Extract the [X, Y] coordinate from the center of the cell holding the provided text.  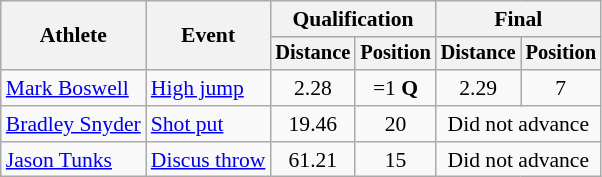
2.29 [478, 88]
=1 Q [395, 88]
Mark Boswell [74, 88]
7 [561, 88]
20 [395, 124]
Bradley Snyder [74, 124]
Qualification [352, 19]
2.28 [312, 88]
Shot put [208, 124]
Final [518, 19]
High jump [208, 88]
Event [208, 36]
Athlete [74, 36]
19.46 [312, 124]
Did not advance [518, 124]
